Detect which cell encompasses the target text, then output its (x, y) center coordinate. 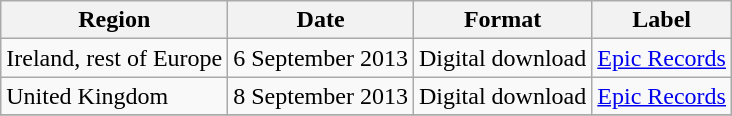
Label (662, 20)
Region (114, 20)
Format (502, 20)
Ireland, rest of Europe (114, 58)
Date (321, 20)
United Kingdom (114, 96)
6 September 2013 (321, 58)
8 September 2013 (321, 96)
